Pinpoint the cell where the given text exists, returning its [X, Y] midpoint coordinate. 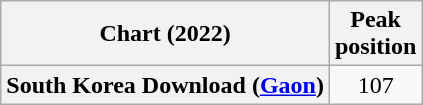
South Korea Download (Gaon) [166, 85]
Peakposition [375, 34]
Chart (2022) [166, 34]
107 [375, 85]
